Detect which cell encompasses the target text, then output its (x, y) center coordinate. 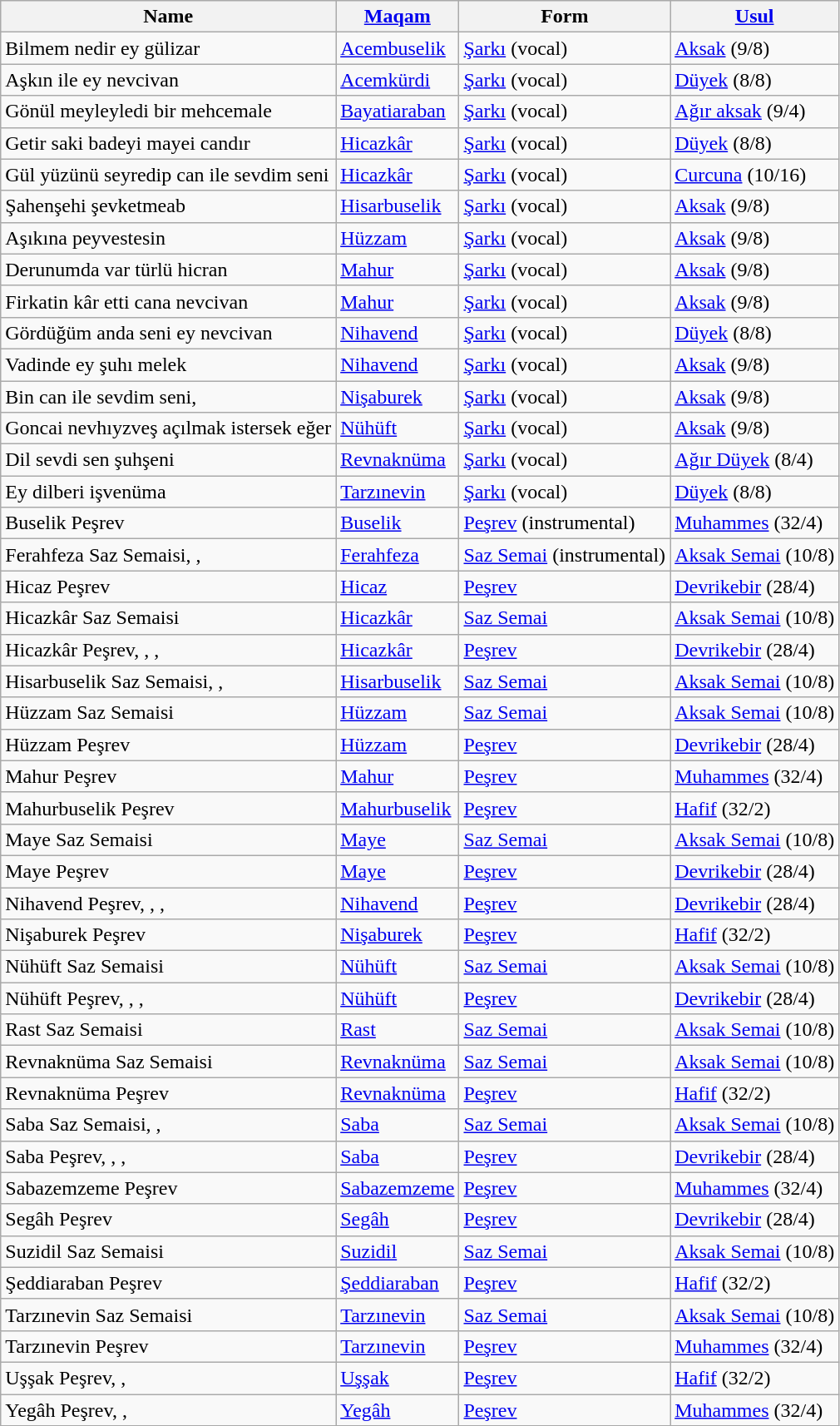
Ey dilberi işvenüma (168, 492)
Bayatiaraban (398, 111)
Yegâh (398, 1410)
Hisarbuselik Saz Semaisi, , (168, 681)
Maye Saz Semaisi (168, 839)
Yegâh Peşrev, , (168, 1410)
Hicaz Peşrev (168, 587)
Segâh Peşrev (168, 1220)
Rast Saz Semaisi (168, 1030)
Dil sevdi sen şuhşeni (168, 460)
Rast (398, 1030)
Ferahfeza Saz Semaisi, , (168, 555)
Curcuna (10/16) (755, 175)
Usul (755, 17)
Maqam (398, 17)
Getir saki badeyi mayei candır (168, 143)
Gönül meyleyledi bir mehcemale (168, 111)
Tarzınevin Peşrev (168, 1346)
Name (168, 17)
Firkatin kâr etti cana nevcivan (168, 301)
Hicaz (398, 587)
Goncai nevhıyzveş açılmak istersek eğer (168, 428)
Suzidil (398, 1251)
Nişaburek Peşrev (168, 935)
Suzidil Saz Semaisi (168, 1251)
Acembuselik (398, 48)
Mahurbuselik Peşrev (168, 808)
Buselik (398, 523)
Vadinde ey şuhı melek (168, 364)
Nihavend Peşrev, , , (168, 903)
Gül yüzünü seyredip can ile sevdim seni (168, 175)
Sabazemzeme Peşrev (168, 1188)
Mahur Peşrev (168, 776)
Ağır Düyek (8/4) (755, 460)
Şeddiaraban Peşrev (168, 1283)
Saba Saz Semaisi, , (168, 1125)
Şahenşehi şevketmeab (168, 206)
Maye Peşrev (168, 871)
Hüzzam Saz Semaisi (168, 713)
Hicazkâr Peşrev, , , (168, 650)
Uşşak (398, 1378)
Aşıkına peyvestesin (168, 238)
Uşşak Peşrev, , (168, 1378)
Gördüğüm anda seni ey nevcivan (168, 333)
Segâh (398, 1220)
Nühüft Saz Semaisi (168, 967)
Tarzınevin Saz Semaisi (168, 1315)
Hicazkâr Saz Semaisi (168, 618)
Saba Peşrev, , , (168, 1156)
Revnaknüma Saz Semaisi (168, 1062)
Bin can ile sevdim seni, (168, 397)
Ağır aksak (9/4) (755, 111)
Saz Semai (instrumental) (565, 555)
Form (565, 17)
Peşrev (instrumental) (565, 523)
Sabazemzeme (398, 1188)
Acemkürdi (398, 80)
Revnaknüma Peşrev (168, 1093)
Buselik Peşrev (168, 523)
Hüzzam Peşrev (168, 745)
Mahurbuselik (398, 808)
Bilmem nedir ey gülizar (168, 48)
Derunumda var türlü hicran (168, 270)
Aşkın ile ey nevcivan (168, 80)
Nühüft Peşrev, , , (168, 998)
Ferahfeza (398, 555)
Şeddiaraban (398, 1283)
